Identify which cell holds the provided text, then report its (X, Y) central coordinate. 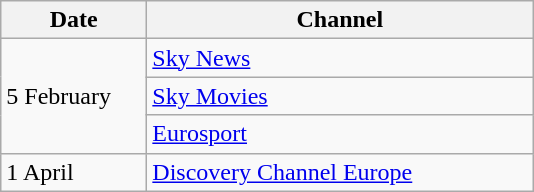
Discovery Channel Europe (340, 172)
Sky News (340, 58)
Date (74, 20)
Eurosport (340, 134)
1 April (74, 172)
5 February (74, 96)
Sky Movies (340, 96)
Channel (340, 20)
